For the text-containing cell, return its midpoint in (X, Y) coordinate format. 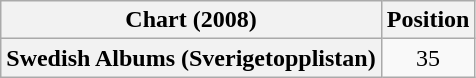
Swedish Albums (Sverigetopplistan) (191, 58)
35 (428, 58)
Position (428, 20)
Chart (2008) (191, 20)
